Identify which cell holds the provided text, then report its (x, y) central coordinate. 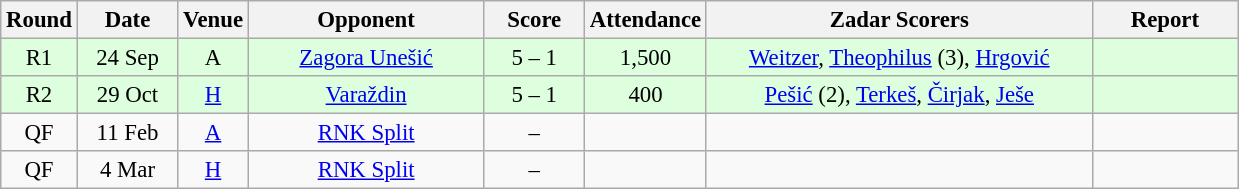
Round (39, 20)
Date (128, 20)
24 Sep (128, 58)
Opponent (366, 20)
Venue (214, 20)
Zadar Scorers (899, 20)
Pešić (2), Terkeš, Čirjak, Ješe (899, 95)
Zagora Unešić (366, 58)
Score (534, 20)
Weitzer, Theophilus (3), Hrgović (899, 58)
Varaždin (366, 95)
400 (646, 95)
29 Oct (128, 95)
1,500 (646, 58)
R1 (39, 58)
Report (1165, 20)
11 Feb (128, 133)
R2 (39, 95)
Attendance (646, 20)
4 Mar (128, 170)
